Search for the cell housing the specified text and yield its (X, Y) center coordinate. 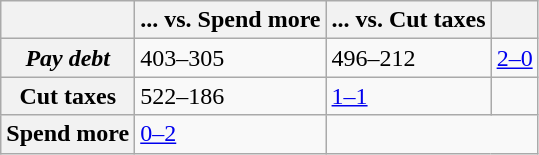
522–186 (230, 96)
... vs. Spend more (230, 20)
2–0 (514, 58)
Pay debt (68, 58)
Spend more (68, 134)
403–305 (230, 58)
Cut taxes (68, 96)
1–1 (408, 96)
496–212 (408, 58)
... vs. Cut taxes (408, 20)
0–2 (230, 134)
